Capture the cell that displays the provided text and extract its [x, y] central coordinate. 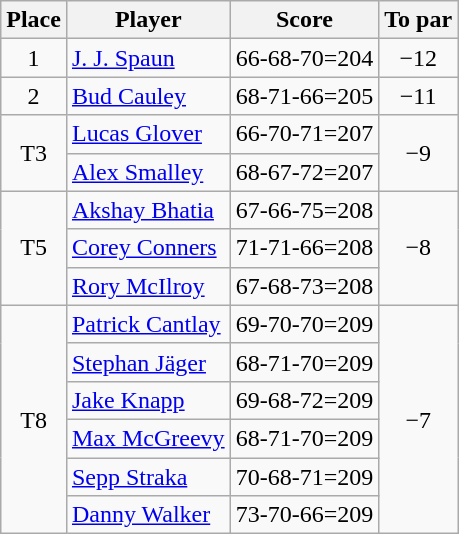
To par [418, 20]
67-66-75=208 [304, 210]
Bud Cauley [148, 96]
71-71-66=208 [304, 248]
Jake Knapp [148, 400]
Sepp Straka [148, 477]
−12 [418, 58]
Corey Conners [148, 248]
Max McGreevy [148, 438]
1 [34, 58]
Danny Walker [148, 515]
Place [34, 20]
T5 [34, 248]
66-68-70=204 [304, 58]
T3 [34, 153]
−11 [418, 96]
Score [304, 20]
Lucas Glover [148, 134]
Akshay Bhatia [148, 210]
66-70-71=207 [304, 134]
Alex Smalley [148, 172]
−8 [418, 248]
−9 [418, 153]
−7 [418, 419]
67-68-73=208 [304, 286]
68-71-66=205 [304, 96]
J. J. Spaun [148, 58]
73-70-66=209 [304, 515]
Player [148, 20]
69-70-70=209 [304, 324]
Patrick Cantlay [148, 324]
T8 [34, 419]
Stephan Jäger [148, 362]
68-67-72=207 [304, 172]
70-68-71=209 [304, 477]
2 [34, 96]
69-68-72=209 [304, 400]
Rory McIlroy [148, 286]
